Identify which cell holds the provided text, then report its (X, Y) central coordinate. 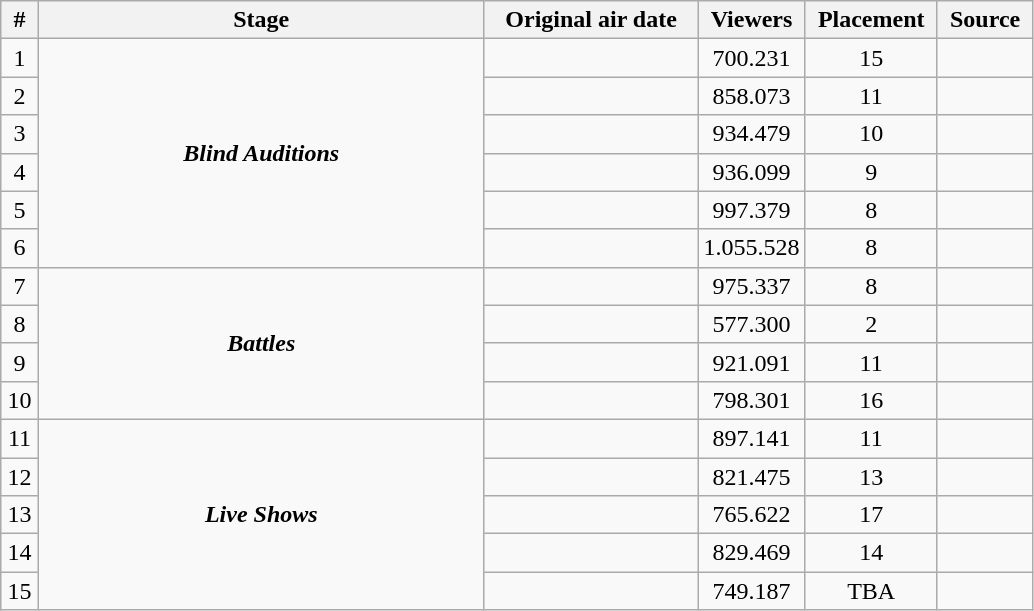
16 (871, 400)
Viewers (752, 20)
Source (985, 20)
577.300 (752, 324)
# (20, 20)
921.091 (752, 362)
Battles (261, 343)
1.055.528 (752, 248)
TBA (871, 591)
749.187 (752, 591)
897.141 (752, 438)
Original air date (591, 20)
3 (20, 134)
Placement (871, 20)
858.073 (752, 96)
798.301 (752, 400)
936.099 (752, 172)
975.337 (752, 286)
1 (20, 58)
6 (20, 248)
5 (20, 210)
934.479 (752, 134)
12 (20, 477)
17 (871, 515)
Live Shows (261, 514)
765.622 (752, 515)
7 (20, 286)
4 (20, 172)
Blind Auditions (261, 153)
821.475 (752, 477)
997.379 (752, 210)
829.469 (752, 553)
700.231 (752, 58)
Stage (261, 20)
